Locate the cell with the specified text and output its (X, Y) center coordinate. 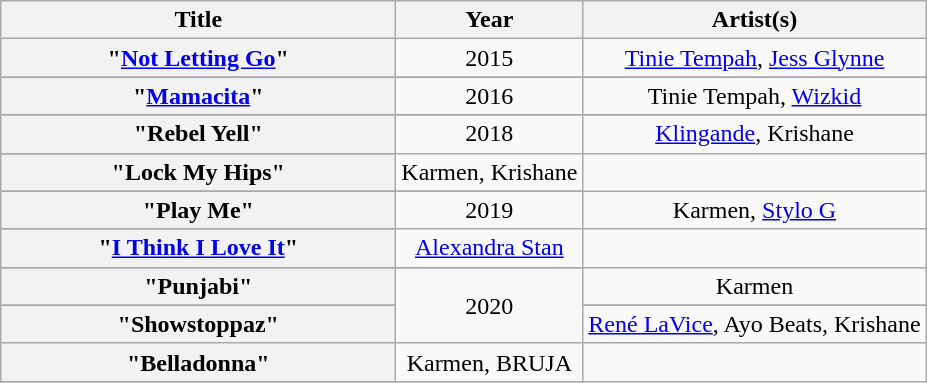
Karmen, BRUJA (490, 362)
Tinie Tempah, Wizkid (754, 96)
2019 (490, 210)
2016 (490, 96)
Karmen, Stylo G (754, 210)
"Play Me" (198, 210)
"Lock My Hips" (198, 172)
"Showstoppaz" (198, 324)
"Belladonna" (198, 362)
Artist(s) (754, 20)
"I Think I Love It" (198, 248)
Tinie Tempah, Jess Glynne (754, 58)
Karmen (754, 286)
Alexandra Stan (490, 248)
Year (490, 20)
Klingande, Krishane (754, 134)
"Not Letting Go" (198, 58)
René LaVice, Ayo Beats, Krishane (754, 324)
2015 (490, 58)
2018 (490, 134)
"Rebel Yell" (198, 134)
Karmen, Krishane (490, 172)
"Mamacita" (198, 96)
Title (198, 20)
"Punjabi" (198, 286)
2020 (490, 305)
